Find where the given text appears and provide that cell's center as (X, Y) coordinate. 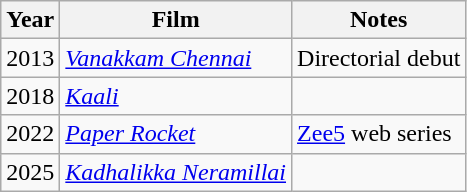
2022 (30, 134)
Vanakkam Chennai (176, 58)
Paper Rocket (176, 134)
Directorial debut (379, 58)
Film (176, 20)
Kaali (176, 96)
Zee5 web series (379, 134)
2018 (30, 96)
2025 (30, 172)
2013 (30, 58)
Kadhalikka Neramillai (176, 172)
Year (30, 20)
Notes (379, 20)
